Provide the [X, Y] coordinate of the cell's center where the given text is located.  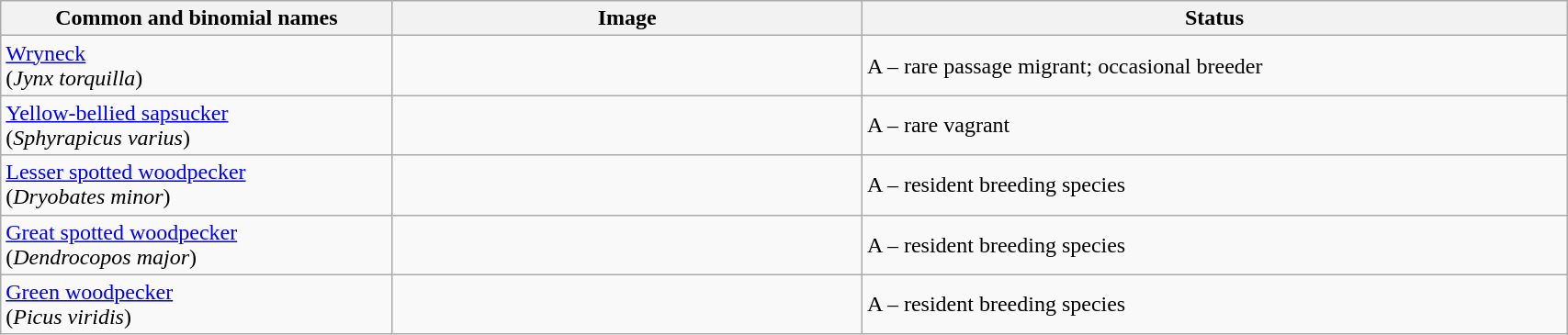
A – rare vagrant [1214, 125]
Common and binomial names [197, 18]
Image [626, 18]
Great spotted woodpecker(Dendrocopos major) [197, 244]
Green woodpecker(Picus viridis) [197, 305]
Lesser spotted woodpecker(Dryobates minor) [197, 185]
A – rare passage migrant; occasional breeder [1214, 66]
Status [1214, 18]
Yellow-bellied sapsucker(Sphyrapicus varius) [197, 125]
Wryneck(Jynx torquilla) [197, 66]
